Search for the cell housing the specified text and yield its (x, y) center coordinate. 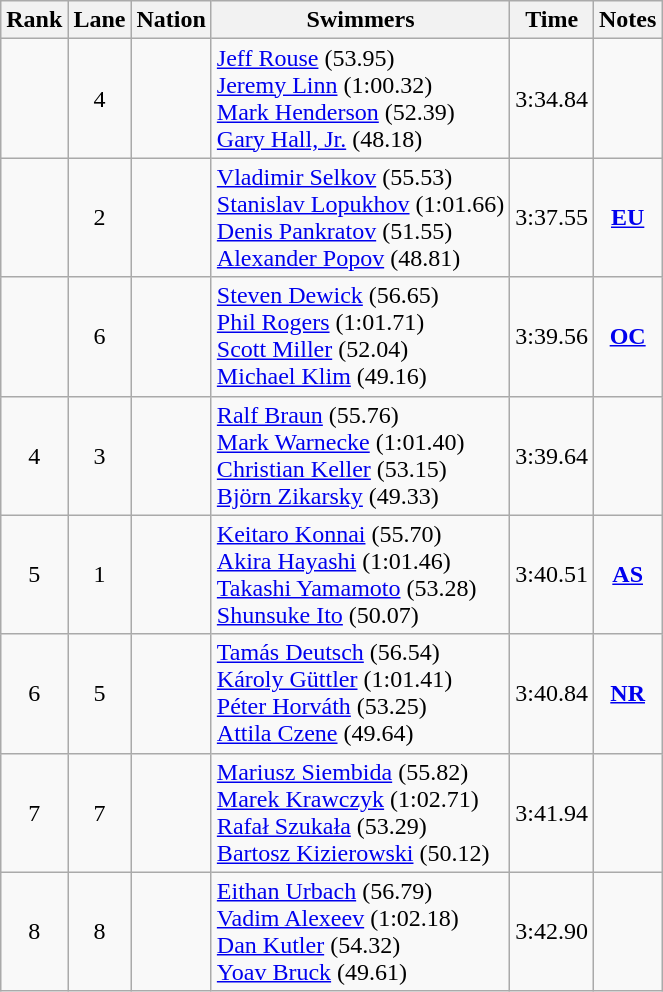
3 (100, 456)
Rank (34, 20)
Steven Dewick (56.65)Phil Rogers (1:01.71)Scott Miller (52.04)Michael Klim (49.16) (360, 336)
AS (627, 574)
Mariusz Siembida (55.82)Marek Krawczyk (1:02.71)Rafał Szukała (53.29)Bartosz Kizierowski (50.12) (360, 812)
Lane (100, 20)
3:39.56 (552, 336)
Eithan Urbach (56.79)Vadim Alexeev (1:02.18)Dan Kutler (54.32)Yoav Bruck (49.61) (360, 932)
3:40.84 (552, 694)
3:40.51 (552, 574)
Swimmers (360, 20)
1 (100, 574)
3:41.94 (552, 812)
Tamás Deutsch (56.54)Károly Güttler (1:01.41)Péter Horváth (53.25)Attila Czene (49.64) (360, 694)
3:39.64 (552, 456)
Jeff Rouse (53.95)Jeremy Linn (1:00.32)Mark Henderson (52.39)Gary Hall, Jr. (48.18) (360, 98)
Nation (171, 20)
Notes (627, 20)
Vladimir Selkov (55.53)Stanislav Lopukhov (1:01.66)Denis Pankratov (51.55)Alexander Popov (48.81) (360, 218)
EU (627, 218)
2 (100, 218)
3:37.55 (552, 218)
3:42.90 (552, 932)
3:34.84 (552, 98)
Keitaro Konnai (55.70)Akira Hayashi (1:01.46)Takashi Yamamoto (53.28)Shunsuke Ito (50.07) (360, 574)
Time (552, 20)
Ralf Braun (55.76)Mark Warnecke (1:01.40)Christian Keller (53.15)Björn Zikarsky (49.33) (360, 456)
OC (627, 336)
NR (627, 694)
